Scan for the cell matching the given text and deliver its [X, Y] coordinate at center. 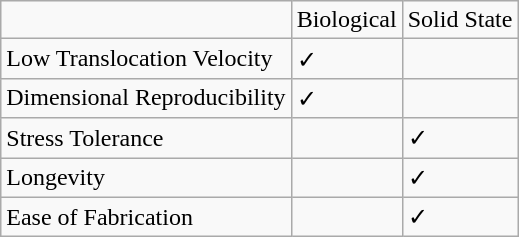
Solid State [460, 20]
Stress Tolerance [146, 138]
Low Translocation Velocity [146, 59]
Biological [346, 20]
Ease of Fabrication [146, 217]
Dimensional Reproducibility [146, 98]
Longevity [146, 178]
